Determine the [X, Y] coordinate at the center of the cell enclosing the given text.  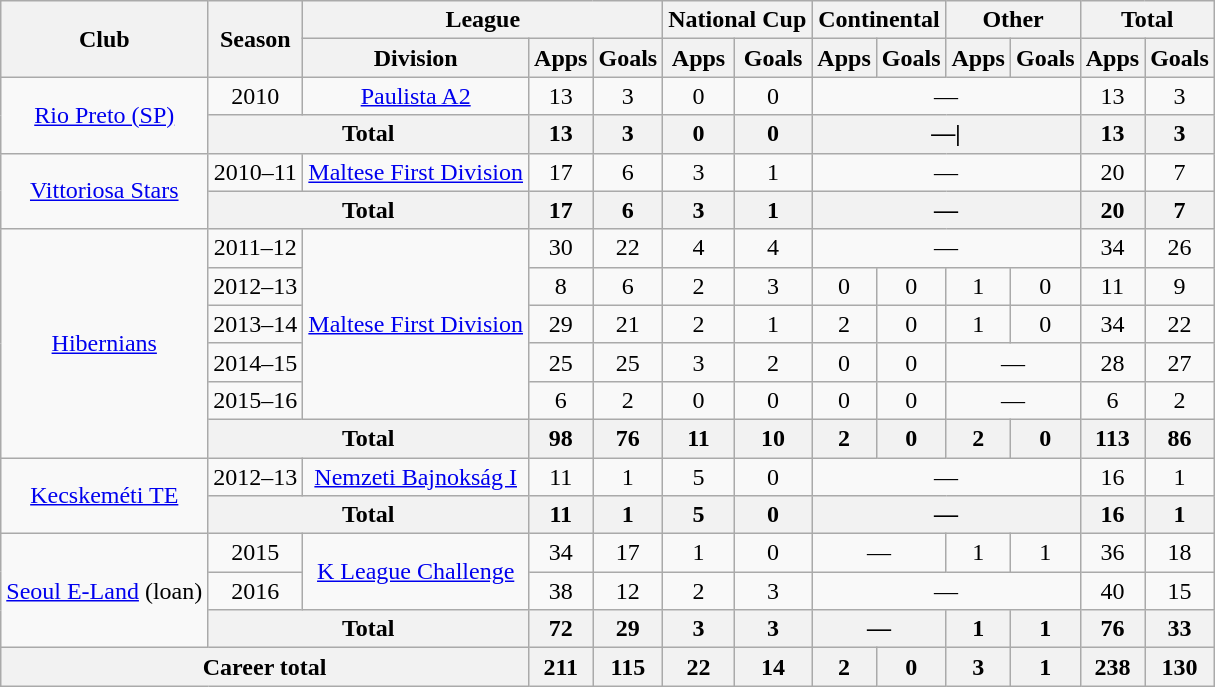
130 [1180, 667]
113 [1112, 438]
36 [1112, 553]
27 [1180, 362]
15 [1180, 591]
238 [1112, 667]
Career total [265, 667]
21 [628, 324]
115 [628, 667]
Rio Preto (SP) [104, 115]
72 [561, 629]
8 [561, 286]
2010 [256, 96]
10 [773, 438]
Hibernians [104, 343]
2011–12 [256, 248]
Continental [879, 20]
2010–11 [256, 172]
26 [1180, 248]
38 [561, 591]
Seoul E-Land (loan) [104, 591]
Paulista A2 [416, 96]
86 [1180, 438]
98 [561, 438]
30 [561, 248]
14 [773, 667]
K League Challenge [416, 572]
2013–14 [256, 324]
28 [1112, 362]
Nemzeti Bajnokság I [416, 477]
2015 [256, 553]
League [483, 20]
2015–16 [256, 400]
—| [946, 134]
18 [1180, 553]
9 [1180, 286]
Club [104, 39]
12 [628, 591]
2014–15 [256, 362]
National Cup [738, 20]
211 [561, 667]
Kecskeméti TE [104, 496]
33 [1180, 629]
2016 [256, 591]
Other [1013, 20]
Season [256, 39]
Vittoriosa Stars [104, 191]
Division [416, 58]
40 [1112, 591]
